Detect which cell encompasses the target text, then output its (X, Y) center coordinate. 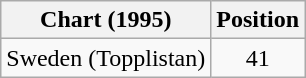
Sweden (Topplistan) (106, 58)
Position (258, 20)
41 (258, 58)
Chart (1995) (106, 20)
